Scan for the cell matching the given text and deliver its [X, Y] coordinate at center. 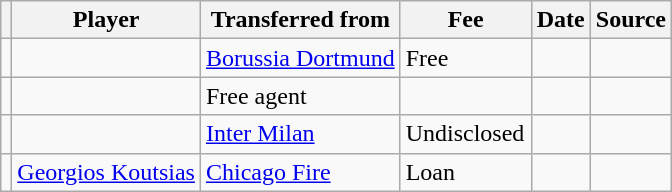
Free [466, 58]
Source [630, 20]
Inter Milan [300, 134]
Georgios Koutsias [106, 172]
Free agent [300, 96]
Loan [466, 172]
Chicago Fire [300, 172]
Date [560, 20]
Fee [466, 20]
Borussia Dortmund [300, 58]
Transferred from [300, 20]
Undisclosed [466, 134]
Player [106, 20]
